Scan for the cell matching the given text and deliver its [X, Y] coordinate at center. 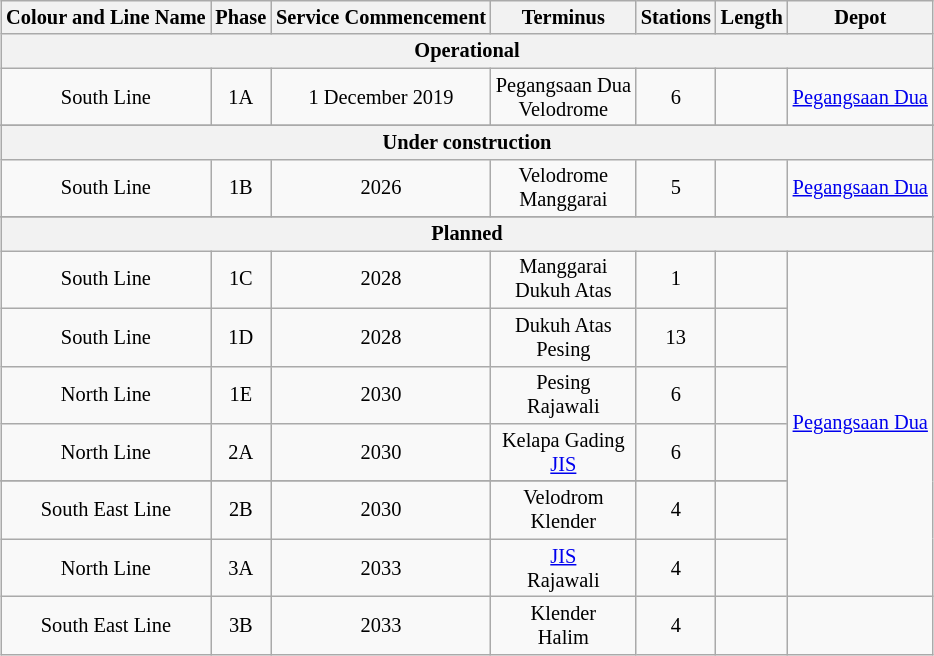
2B [240, 510]
13 [676, 337]
Planned [466, 234]
3A [240, 568]
KlenderHalim [564, 626]
1D [240, 337]
Phase [240, 18]
Pegangsaan DuaVelodrome [564, 97]
3B [240, 626]
1 [676, 280]
Kelapa GadingJIS [564, 453]
PesingRajawali [564, 395]
2A [240, 453]
1B [240, 188]
Stations [676, 18]
1 December 2019 [381, 97]
1A [240, 97]
Dukuh AtasPesing [564, 337]
Terminus [564, 18]
JISRajawali [564, 568]
1C [240, 280]
Depot [860, 18]
Under construction [466, 143]
VelodromeManggarai [564, 188]
Length [752, 18]
5 [676, 188]
Colour and Line Name [106, 18]
Operational [466, 51]
2026 [381, 188]
VelodromKlender [564, 510]
1E [240, 395]
Service Commencement [381, 18]
ManggaraiDukuh Atas [564, 280]
